Determine the (x, y) coordinate at the center of the cell enclosing the given text.  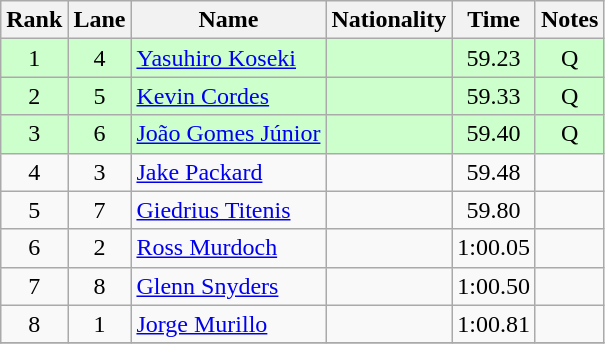
Notes (569, 20)
59.40 (494, 134)
59.23 (494, 58)
Yasuhiro Koseki (228, 58)
Nationality (389, 20)
Glenn Snyders (228, 286)
1:00.50 (494, 286)
1:00.81 (494, 324)
Lane (100, 20)
1:00.05 (494, 248)
59.33 (494, 96)
Jorge Murillo (228, 324)
Ross Murdoch (228, 248)
João Gomes Júnior (228, 134)
Name (228, 20)
Giedrius Titenis (228, 210)
Rank (34, 20)
59.80 (494, 210)
Kevin Cordes (228, 96)
59.48 (494, 172)
Time (494, 20)
Jake Packard (228, 172)
